Output the [X, Y] coordinate of the center of the cell containing the given text.  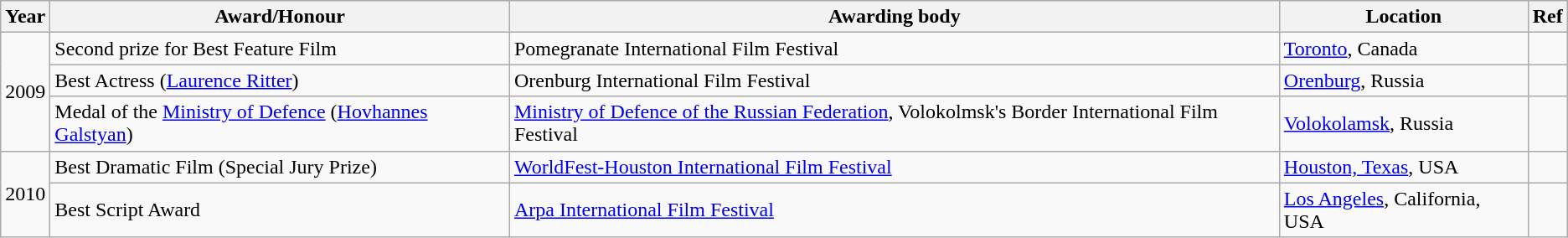
Second prize for Best Feature Film [280, 49]
Toronto, Canada [1404, 49]
Awarding body [895, 17]
Award/Honour [280, 17]
Houston, Texas, USA [1404, 167]
2009 [25, 92]
Location [1404, 17]
Ministry of Defence of the Russian Federation, Volokolmsk's Border International Film Festival [895, 124]
2010 [25, 194]
Orenburg, Russia [1404, 80]
Best Script Award [280, 210]
Orenburg International Film Festival [895, 80]
Pomegranate International Film Festival [895, 49]
Volokolamsk, Russia [1404, 124]
Ref [1548, 17]
Medal of the Ministry of Defence (Hovhannes Galstyan) [280, 124]
Los Angeles, California, USA [1404, 210]
Arpa International Film Festival [895, 210]
Best Dramatic Film (Special Jury Prize) [280, 167]
Best Actress (Laurence Ritter) [280, 80]
WorldFest-Houston International Film Festival [895, 167]
Year [25, 17]
